Scan for the cell matching the given text and deliver its [X, Y] coordinate at center. 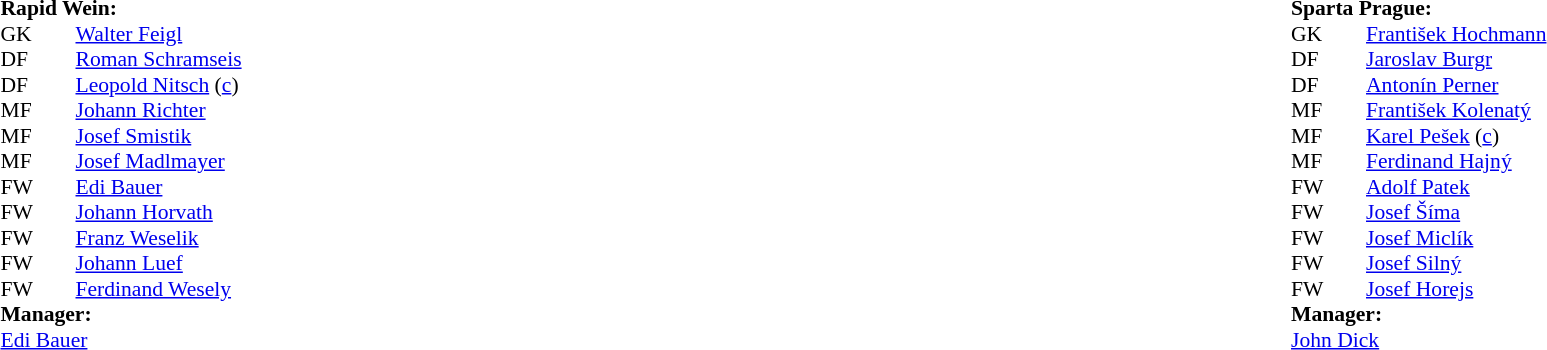
Johann Luef [159, 263]
Walter Feigl [159, 34]
František Hochmann [1456, 34]
Johann Horvath [159, 213]
Josef Smistik [159, 136]
Roman Schramseis [159, 59]
Adolf Patek [1456, 187]
Josef Miclík [1456, 238]
Josef Silný [1456, 263]
Leopold Nitsch (c) [159, 85]
František Kolenatý [1456, 111]
Karel Pešek (c) [1456, 136]
Jaroslav Burgr [1456, 59]
Ferdinand Wesely [159, 289]
Antonín Perner [1456, 85]
Johann Richter [159, 111]
Franz Weselik [159, 238]
Ferdinand Hajný [1456, 161]
Josef Madlmayer [159, 161]
Edi Bauer [159, 187]
Josef Horejs [1456, 289]
Josef Šíma [1456, 213]
